Determine the (X, Y) coordinate at the center of the cell enclosing the given text.  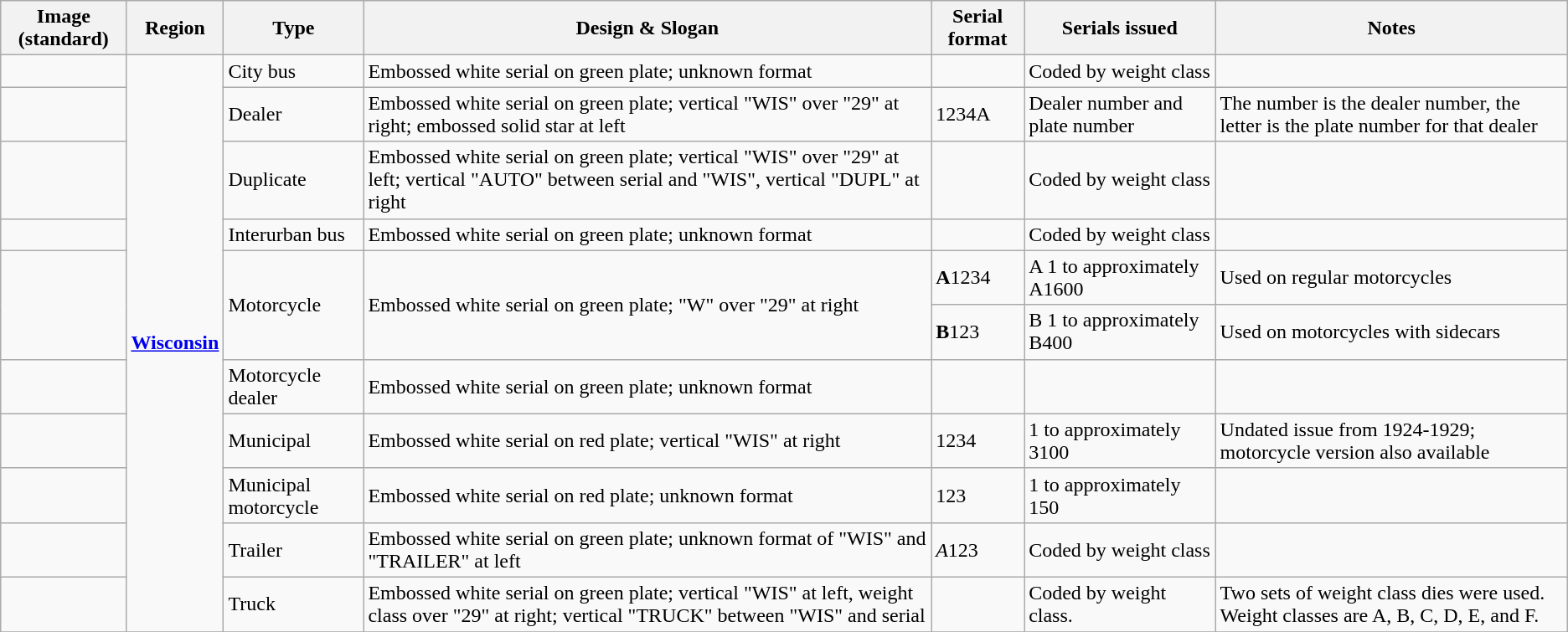
Image (standard) (64, 28)
B123 (978, 331)
Serial format (978, 28)
Embossed white serial on red plate; vertical "WIS" at right (647, 440)
Used on regular motorcycles (1391, 278)
Design & Slogan (647, 28)
Serials issued (1120, 28)
Embossed white serial on green plate; "W" over "29" at right (647, 305)
1 to approximately 3100 (1120, 440)
Duplicate (293, 180)
1234A (978, 114)
The number is the dealer number, the letter is the plate number for that dealer (1391, 114)
1234 (978, 440)
Trailer (293, 549)
Region (175, 28)
Embossed white serial on green plate; vertical "WIS" over "29" at right; embossed solid star at left (647, 114)
Municipal motorcycle (293, 496)
A 1 to approximately A1600 (1120, 278)
Dealer (293, 114)
Wisconsin (175, 343)
Embossed white serial on green plate; unknown format of "WIS" and "TRAILER" at left (647, 549)
City bus (293, 71)
Coded by weight class. (1120, 604)
Truck (293, 604)
Used on motorcycles with sidecars (1391, 331)
Interurban bus (293, 234)
Embossed white serial on green plate; vertical "WIS" at left, weight class over "29" at right; vertical "TRUCK" between "WIS" and serial (647, 604)
123 (978, 496)
A123 (978, 549)
Dealer number and plate number (1120, 114)
Notes (1391, 28)
1 to approximately 150 (1120, 496)
Embossed white serial on red plate; unknown format (647, 496)
Two sets of weight class dies were used. Weight classes are A, B, C, D, E, and F. (1391, 604)
Undated issue from 1924-1929; motorcycle version also available (1391, 440)
Type (293, 28)
Motorcycle dealer (293, 387)
Embossed white serial on green plate; vertical "WIS" over "29" at left; vertical "AUTO" between serial and "WIS", vertical "DUPL" at right (647, 180)
A1234 (978, 278)
Motorcycle (293, 305)
Municipal (293, 440)
B 1 to approximately B400 (1120, 331)
